Capture the cell that displays the provided text and extract its [x, y] central coordinate. 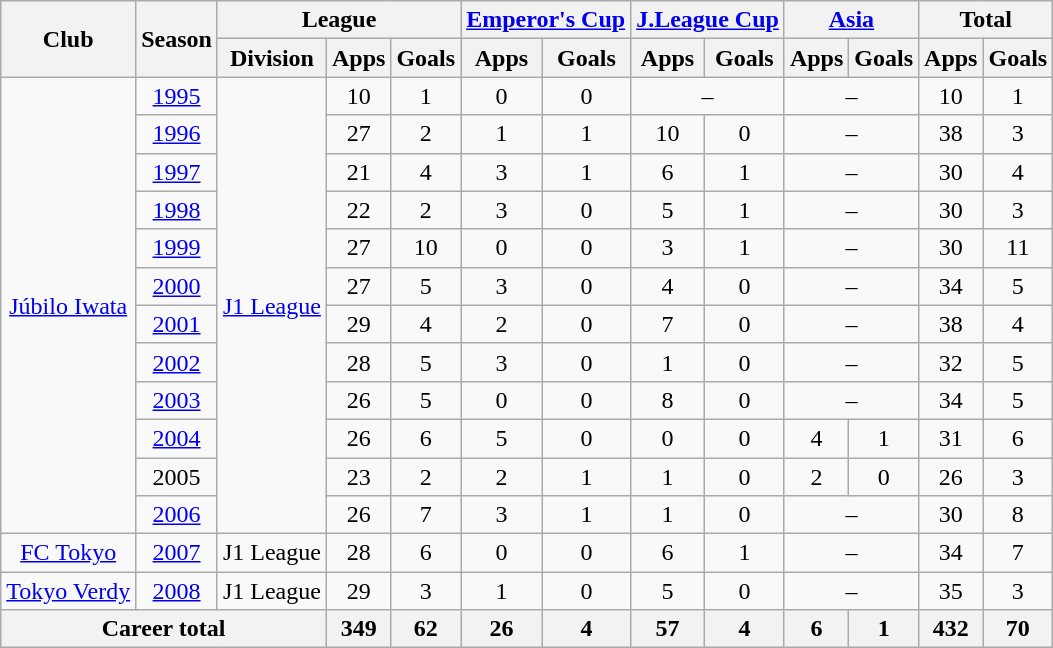
Career total [164, 629]
11 [1018, 248]
J.League Cup [708, 20]
31 [951, 438]
2002 [177, 362]
32 [951, 362]
35 [951, 591]
23 [358, 477]
Tokyo Verdy [68, 591]
349 [358, 629]
2008 [177, 591]
1995 [177, 96]
Júbilo Iwata [68, 306]
21 [358, 172]
1999 [177, 248]
FC Tokyo [68, 553]
2006 [177, 515]
1998 [177, 210]
2004 [177, 438]
Season [177, 39]
62 [426, 629]
Total [986, 20]
1996 [177, 134]
70 [1018, 629]
2000 [177, 286]
2007 [177, 553]
1997 [177, 172]
432 [951, 629]
2005 [177, 477]
22 [358, 210]
2001 [177, 324]
Division [272, 58]
57 [668, 629]
Asia [851, 20]
Emperor's Cup [546, 20]
2003 [177, 400]
League [338, 20]
Club [68, 39]
